Provide the [X, Y] coordinate of the cell's center where the given text is located.  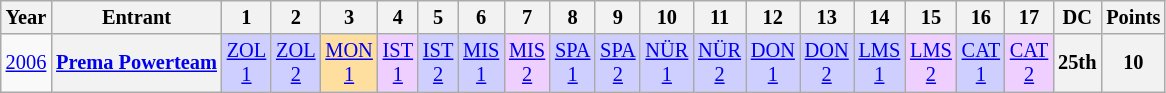
16 [981, 17]
9 [618, 17]
SPA2 [618, 63]
NÜR1 [666, 63]
MON1 [348, 63]
13 [827, 17]
LMS1 [880, 63]
25th [1077, 63]
8 [572, 17]
NÜR2 [720, 63]
MIS1 [481, 63]
SPA1 [572, 63]
11 [720, 17]
DC [1077, 17]
3 [348, 17]
DON2 [827, 63]
IST2 [438, 63]
CAT2 [1029, 63]
MIS2 [527, 63]
2006 [26, 63]
12 [773, 17]
DON1 [773, 63]
1 [246, 17]
5 [438, 17]
ZOL1 [246, 63]
4 [398, 17]
Points [1133, 17]
15 [931, 17]
ZOL2 [296, 63]
6 [481, 17]
CAT1 [981, 63]
17 [1029, 17]
IST1 [398, 63]
Year [26, 17]
Entrant [136, 17]
2 [296, 17]
LMS2 [931, 63]
7 [527, 17]
Prema Powerteam [136, 63]
14 [880, 17]
